Provide the [X, Y] coordinate of the cell's center where the given text is located.  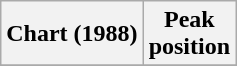
Peakposition [189, 34]
Chart (1988) [72, 34]
